Detect which cell encompasses the target text, then output its [x, y] center coordinate. 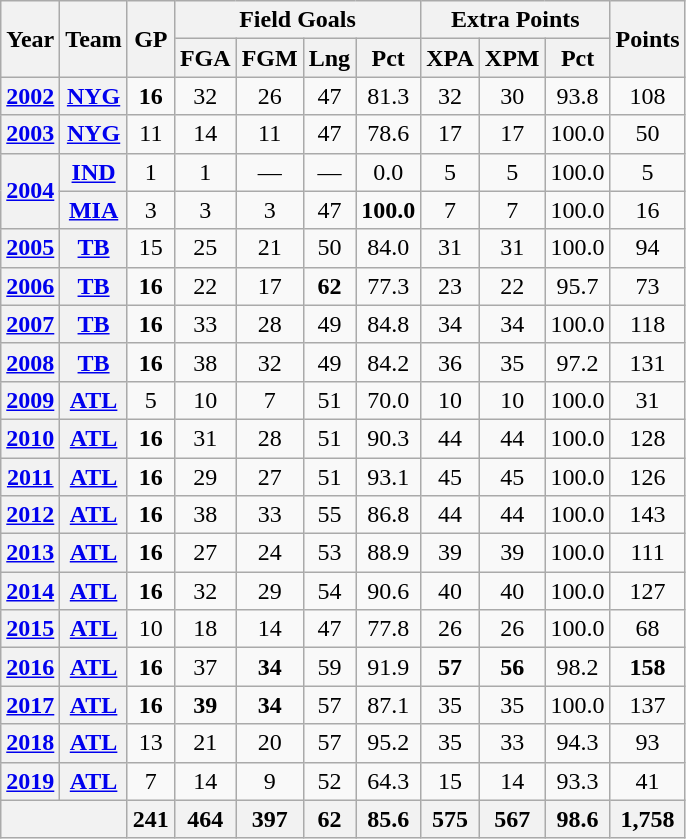
111 [648, 553]
97.2 [578, 362]
37 [205, 667]
2014 [30, 591]
84.0 [388, 248]
108 [648, 96]
241 [150, 819]
54 [329, 591]
2009 [30, 400]
81.3 [388, 96]
IND [94, 172]
88.9 [388, 553]
1,758 [648, 819]
XPA [450, 58]
Extra Points [516, 20]
56 [512, 667]
98.6 [578, 819]
90.3 [388, 438]
78.6 [388, 134]
118 [648, 324]
127 [648, 591]
93 [648, 743]
2011 [30, 477]
84.8 [388, 324]
93.3 [578, 781]
2013 [30, 553]
52 [329, 781]
23 [450, 286]
2003 [30, 134]
FGM [270, 58]
94.3 [578, 743]
0.0 [388, 172]
77.8 [388, 629]
95.7 [578, 286]
30 [512, 96]
2008 [30, 362]
20 [270, 743]
128 [648, 438]
2019 [30, 781]
64.3 [388, 781]
55 [329, 515]
13 [150, 743]
25 [205, 248]
Lng [329, 58]
2006 [30, 286]
567 [512, 819]
73 [648, 286]
85.6 [388, 819]
2005 [30, 248]
131 [648, 362]
41 [648, 781]
93.1 [388, 477]
2015 [30, 629]
2017 [30, 705]
XPM [512, 58]
94 [648, 248]
126 [648, 477]
Year [30, 39]
2012 [30, 515]
18 [205, 629]
91.9 [388, 667]
2004 [30, 191]
95.2 [388, 743]
2007 [30, 324]
70.0 [388, 400]
137 [648, 705]
24 [270, 553]
86.8 [388, 515]
98.2 [578, 667]
90.6 [388, 591]
77.3 [388, 286]
Points [648, 39]
2016 [30, 667]
FGA [205, 58]
59 [329, 667]
9 [270, 781]
93.8 [578, 96]
84.2 [388, 362]
Team [94, 39]
2002 [30, 96]
2010 [30, 438]
575 [450, 819]
2018 [30, 743]
464 [205, 819]
68 [648, 629]
143 [648, 515]
397 [270, 819]
Field Goals [297, 20]
53 [329, 553]
MIA [94, 210]
87.1 [388, 705]
GP [150, 39]
158 [648, 667]
36 [450, 362]
